Find where the given text appears and provide that cell's center as [X, Y] coordinate. 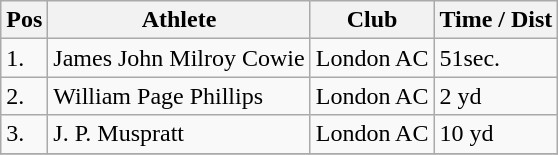
1. [24, 58]
William Page Phillips [179, 96]
James John Milroy Cowie [179, 58]
J. P. Muspratt [179, 134]
Athlete [179, 20]
3. [24, 134]
Pos [24, 20]
2. [24, 96]
10 yd [496, 134]
2 yd [496, 96]
Time / Dist [496, 20]
Club [372, 20]
51sec. [496, 58]
